Identify which cell holds the provided text, then report its (X, Y) central coordinate. 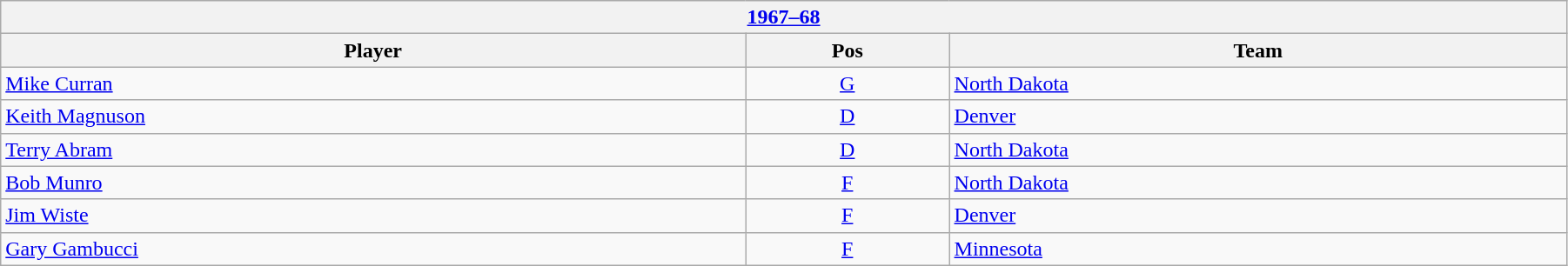
Keith Magnuson (373, 116)
Bob Munro (373, 183)
1967–68 (784, 17)
Gary Gambucci (373, 249)
Jim Wiste (373, 216)
Terry Abram (373, 150)
Player (373, 50)
Team (1258, 50)
Pos (848, 50)
G (848, 83)
Mike Curran (373, 83)
Minnesota (1258, 249)
